From the cell containing the given text, extract its center point as (X, Y) coordinate. 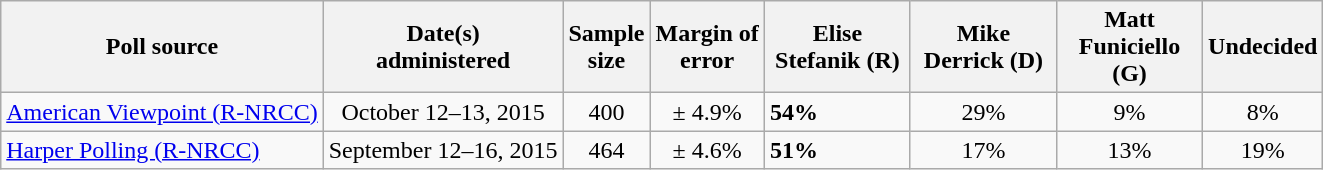
Date(s)administered (443, 47)
Poll source (162, 47)
October 12–13, 2015 (443, 112)
9% (1129, 112)
± 4.6% (707, 150)
13% (1129, 150)
MattFuniciello (G) (1129, 47)
September 12–16, 2015 (443, 150)
19% (1263, 150)
Harper Polling (R-NRCC) (162, 150)
± 4.9% (707, 112)
Margin oferror (707, 47)
400 (606, 112)
Samplesize (606, 47)
EliseStefanik (R) (837, 47)
29% (983, 112)
8% (1263, 112)
MikeDerrick (D) (983, 47)
Undecided (1263, 47)
American Viewpoint (R-NRCC) (162, 112)
17% (983, 150)
51% (837, 150)
464 (606, 150)
54% (837, 112)
